Capture the cell that displays the provided text and extract its [X, Y] central coordinate. 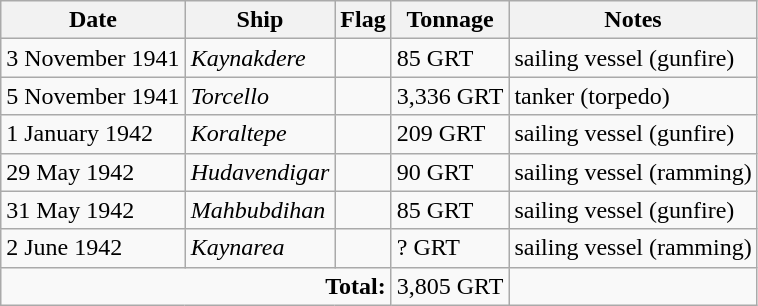
3 November 1941 [93, 58]
Koraltepe [260, 134]
31 May 1942 [93, 210]
1 January 1942 [93, 134]
2 June 1942 [93, 248]
Total: [196, 286]
Hudavendigar [260, 172]
3,336 GRT [450, 96]
90 GRT [450, 172]
Mahbubdihan [260, 210]
5 November 1941 [93, 96]
Notes [633, 20]
? GRT [450, 248]
Flag [363, 20]
Ship [260, 20]
Kaynakdere [260, 58]
Kaynarea [260, 248]
Date [93, 20]
3,805 GRT [450, 286]
tanker (torpedo) [633, 96]
Tonnage [450, 20]
29 May 1942 [93, 172]
Torcello [260, 96]
209 GRT [450, 134]
